Return [X, Y] of the center of cell containing provided text 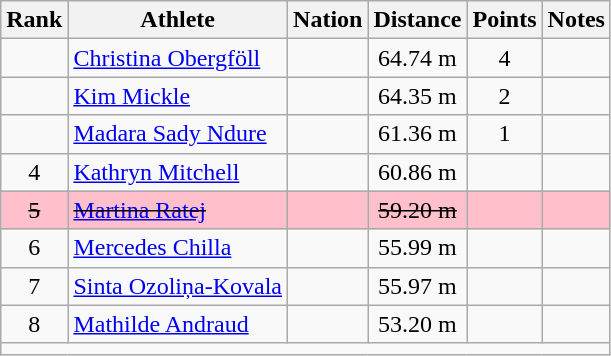
Mercedes Chilla [178, 248]
2 [504, 96]
Notes [576, 20]
61.36 m [418, 134]
53.20 m [418, 324]
Sinta Ozoliņa-Kovala [178, 286]
6 [34, 248]
Kim Mickle [178, 96]
7 [34, 286]
59.20 m [418, 210]
Mathilde Andraud [178, 324]
Rank [34, 20]
55.97 m [418, 286]
Distance [418, 20]
Martina Ratej [178, 210]
5 [34, 210]
Madara Sady Ndure [178, 134]
Christina Obergföll [178, 58]
64.35 m [418, 96]
55.99 m [418, 248]
Points [504, 20]
60.86 m [418, 172]
Kathryn Mitchell [178, 172]
64.74 m [418, 58]
8 [34, 324]
Nation [328, 20]
1 [504, 134]
Athlete [178, 20]
